Find where the given text appears and provide that cell's center as [x, y] coordinate. 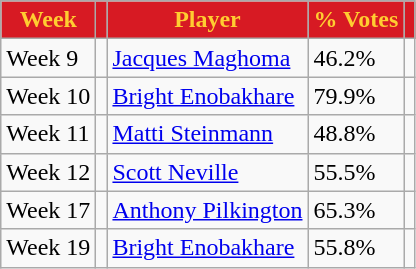
% Votes [356, 20]
55.5% [356, 172]
46.2% [356, 58]
Week 10 [48, 96]
Anthony Pilkington [208, 210]
Week 9 [48, 58]
79.9% [356, 96]
Week 19 [48, 248]
65.3% [356, 210]
Scott Neville [208, 172]
Week 11 [48, 134]
Week 17 [48, 210]
Matti Steinmann [208, 134]
Jacques Maghoma [208, 58]
Week [48, 20]
55.8% [356, 248]
Week 12 [48, 172]
48.8% [356, 134]
Player [208, 20]
